Locate the cell with the specified text and output its [x, y] center coordinate. 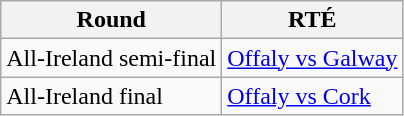
Offaly vs Galway [312, 58]
All-Ireland final [112, 96]
Round [112, 20]
Offaly vs Cork [312, 96]
RTÉ [312, 20]
All-Ireland semi-final [112, 58]
